Return [X, Y] of the center of cell containing provided text 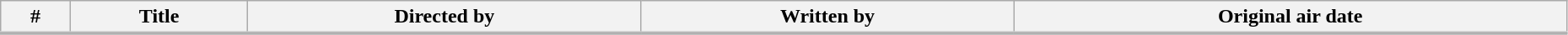
Written by [827, 17]
Title [159, 17]
Original air date [1291, 17]
Directed by [445, 17]
# [35, 17]
